Scan for the cell matching the given text and deliver its (X, Y) coordinate at center. 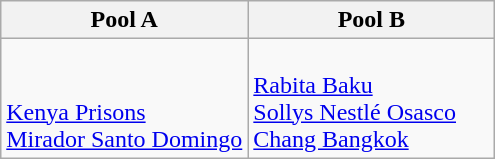
Pool A (124, 20)
Kenya Prisons Mirador Santo Domingo (124, 98)
Rabita Baku Sollys Nestlé Osasco Chang Bangkok (372, 98)
Pool B (372, 20)
